Return the [x, y] coordinate for the center point of the cell that contains the specified text.  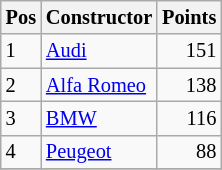
138 [189, 85]
3 [21, 118]
Points [189, 17]
151 [189, 51]
Alfa Romeo [99, 85]
2 [21, 85]
Peugeot [99, 152]
88 [189, 152]
Pos [21, 17]
116 [189, 118]
Audi [99, 51]
Constructor [99, 17]
4 [21, 152]
BMW [99, 118]
1 [21, 51]
